Capture the cell that displays the provided text and extract its (x, y) central coordinate. 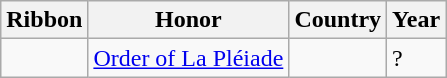
Honor (188, 20)
? (416, 58)
Ribbon (44, 20)
Order of La Pléiade (188, 58)
Country (338, 20)
Year (416, 20)
